Scan for the cell matching the given text and deliver its (X, Y) coordinate at center. 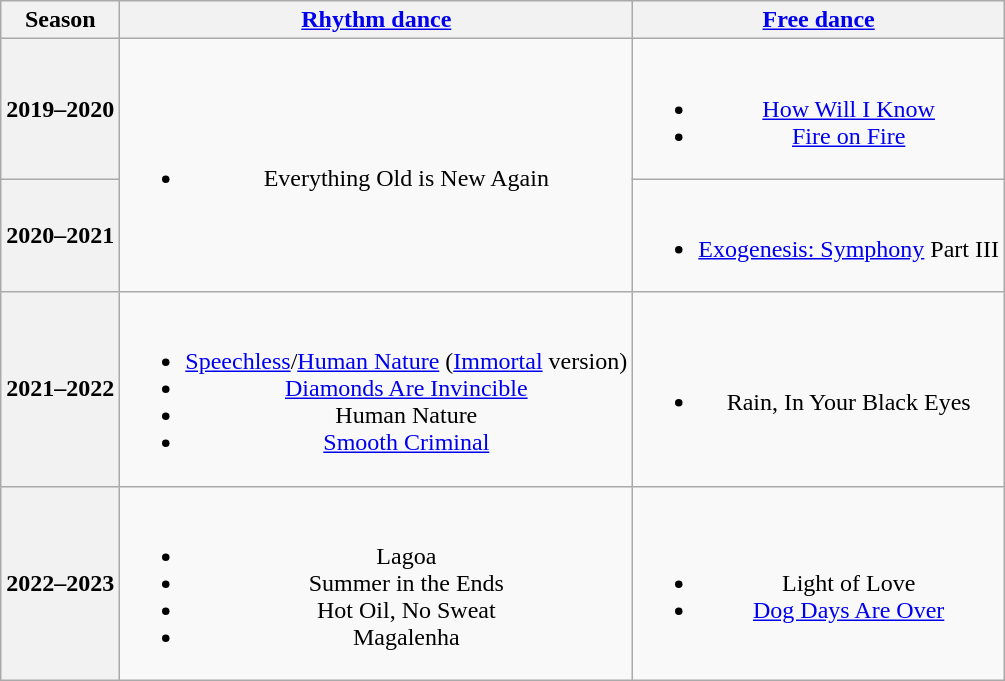
Season (60, 20)
2021–2022 (60, 389)
2020–2021 (60, 236)
2019–2020 (60, 109)
Free dance (819, 20)
Lagoa Summer in the Ends Hot Oil, No Sweat Magalenha (376, 583)
Light of LoveDog Days Are Over (819, 583)
Exogenesis: Symphony Part III (819, 236)
Speechless/Human Nature (Immortal version)Diamonds Are Invincible Human Nature Smooth Criminal (376, 389)
How Will I KnowFire on Fire (819, 109)
Rhythm dance (376, 20)
Rain, In Your Black Eyes (819, 389)
2022–2023 (60, 583)
Everything Old is New Again (376, 166)
